Pinpoint the cell where the given text exists, returning its (x, y) midpoint coordinate. 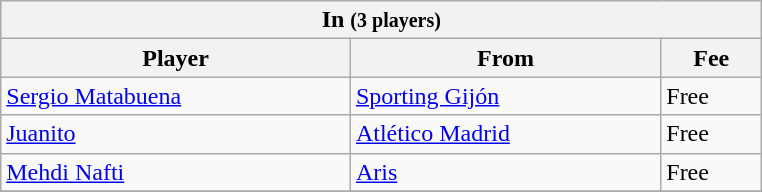
Fee (712, 58)
In (3 players) (382, 20)
Sporting Gijón (505, 96)
Aris (505, 172)
Player (176, 58)
Sergio Matabuena (176, 96)
From (505, 58)
Mehdi Nafti (176, 172)
Juanito (176, 134)
Atlético Madrid (505, 134)
